Determine the (X, Y) coordinate at the center of the cell enclosing the given text.  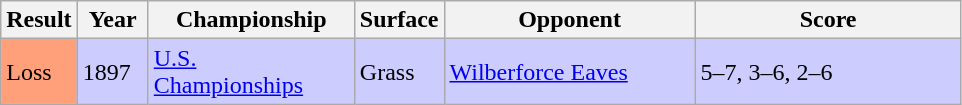
Result (39, 20)
1897 (112, 72)
Wilberforce Eaves (570, 72)
Score (828, 20)
Year (112, 20)
Loss (39, 72)
5–7, 3–6, 2–6 (828, 72)
Championship (251, 20)
Opponent (570, 20)
Surface (399, 20)
Grass (399, 72)
U.S. Championships (251, 72)
